Return the (X, Y) coordinate for the center point of the cell that contains the specified text.  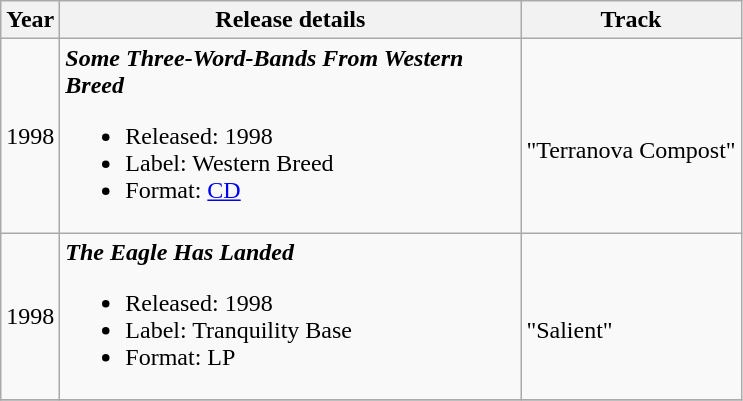
Some Three-Word-Bands From Western BreedReleased: 1998Label: Western BreedFormat: CD (290, 136)
Year (30, 20)
"Salient" (631, 316)
The Eagle Has LandedReleased: 1998Label: Tranquility BaseFormat: LP (290, 316)
Track (631, 20)
"Terranova Compost" (631, 136)
Release details (290, 20)
